Determine the [X, Y] coordinate at the center of the cell enclosing the given text.  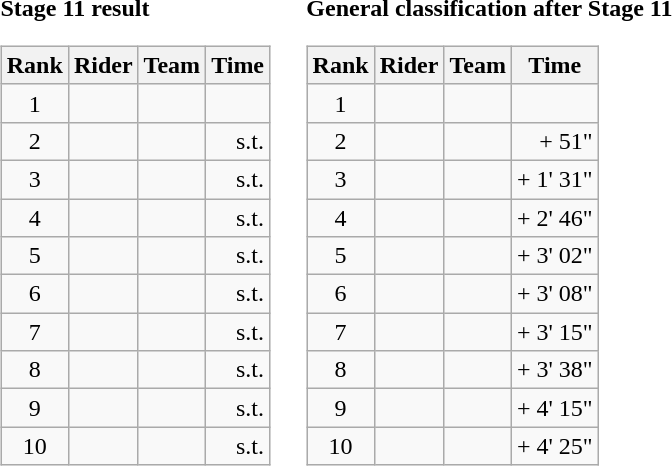
+ 51" [554, 141]
+ 2' 46" [554, 217]
+ 3' 38" [554, 370]
+ 4' 25" [554, 446]
+ 3' 08" [554, 294]
+ 3' 15" [554, 332]
+ 1' 31" [554, 179]
+ 3' 02" [554, 256]
+ 4' 15" [554, 408]
